For the text-containing cell, return its midpoint in [x, y] coordinate format. 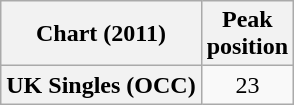
23 [247, 85]
Peakposition [247, 34]
UK Singles (OCC) [101, 85]
Chart (2011) [101, 34]
